Pinpoint the cell where the given text exists, returning its [X, Y] midpoint coordinate. 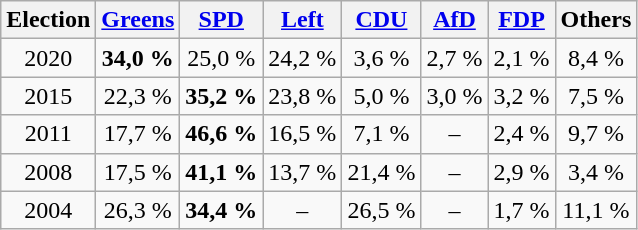
17,5 % [138, 172]
17,7 % [138, 134]
34,4 % [222, 210]
2,4 % [522, 134]
2011 [48, 134]
2,1 % [522, 58]
7,5 % [596, 96]
13,7 % [302, 172]
2004 [48, 210]
46,6 % [222, 134]
26,3 % [138, 210]
2015 [48, 96]
SPD [222, 20]
34,0 % [138, 58]
7,1 % [382, 134]
21,4 % [382, 172]
16,5 % [302, 134]
23,8 % [302, 96]
9,7 % [596, 134]
2,7 % [454, 58]
25,0 % [222, 58]
2008 [48, 172]
2,9 % [522, 172]
FDP [522, 20]
5,0 % [382, 96]
Greens [138, 20]
3,0 % [454, 96]
AfD [454, 20]
26,5 % [382, 210]
8,4 % [596, 58]
11,1 % [596, 210]
3,6 % [382, 58]
Left [302, 20]
1,7 % [522, 210]
3,4 % [596, 172]
2020 [48, 58]
24,2 % [302, 58]
CDU [382, 20]
Election [48, 20]
Others [596, 20]
35,2 % [222, 96]
22,3 % [138, 96]
3,2 % [522, 96]
41,1 % [222, 172]
